Scan for the cell matching the given text and deliver its [x, y] coordinate at center. 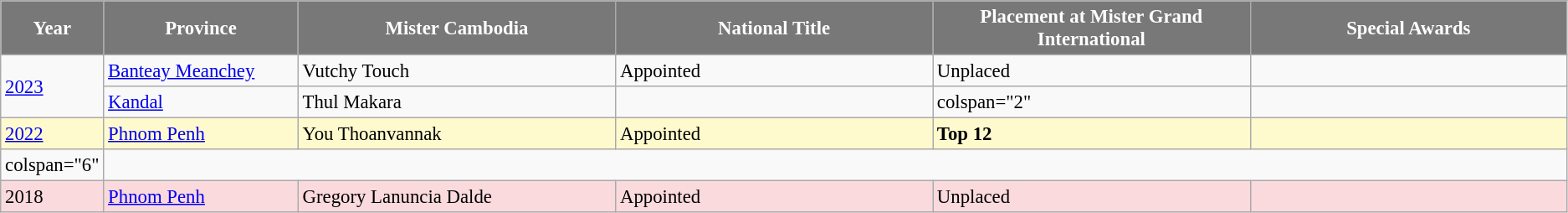
2023 [52, 87]
Vutchy Touch [457, 71]
Special Awards [1408, 29]
colspan="6" [52, 165]
Year [52, 29]
Top 12 [1092, 134]
Mister Cambodia [457, 29]
2018 [52, 197]
Province [201, 29]
National Title [775, 29]
Gregory Lanuncia Dalde [457, 197]
Thul Makara [457, 102]
Banteay Meanchey [201, 71]
Placement at Mister Grand International [1092, 29]
colspan="2" [1092, 102]
You Thoanvannak [457, 134]
2022 [52, 134]
Kandal [201, 102]
